For the text-containing cell, return its midpoint in (X, Y) coordinate format. 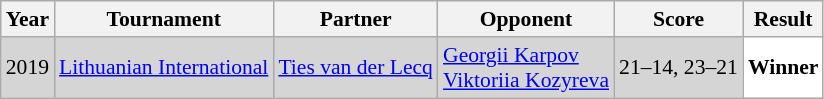
Year (28, 19)
Ties van der Lecq (356, 68)
2019 (28, 68)
Score (678, 19)
21–14, 23–21 (678, 68)
Opponent (526, 19)
Winner (784, 68)
Lithuanian International (164, 68)
Georgii Karpov Viktoriia Kozyreva (526, 68)
Partner (356, 19)
Result (784, 19)
Tournament (164, 19)
